Output the (x, y) coordinate of the center of the cell containing the given text.  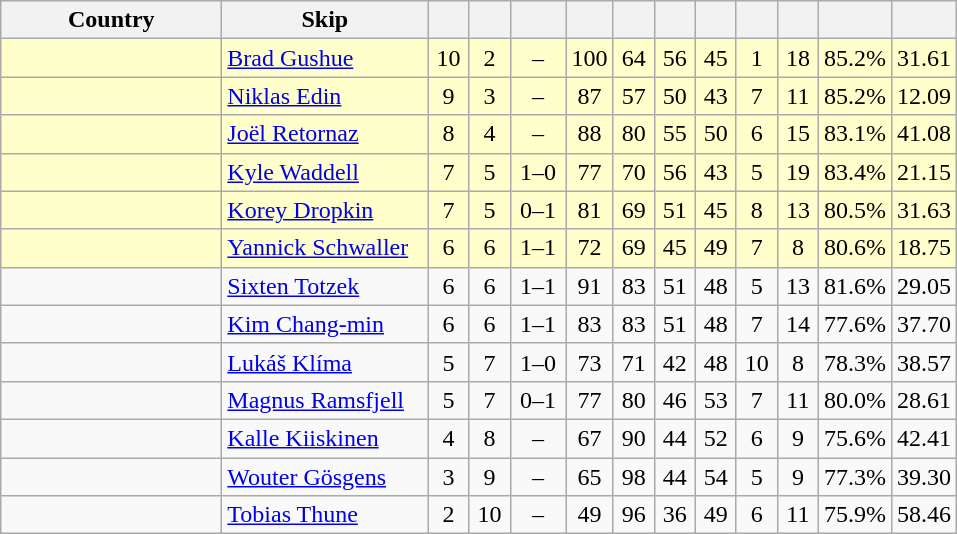
15 (798, 134)
75.6% (854, 438)
88 (590, 134)
38.57 (924, 362)
Kyle Waddell (325, 172)
73 (590, 362)
1 (756, 58)
55 (674, 134)
46 (674, 400)
80.0% (854, 400)
31.61 (924, 58)
Wouter Gösgens (325, 477)
Country (112, 20)
39.30 (924, 477)
Skip (325, 20)
Lukáš Klíma (325, 362)
29.05 (924, 286)
36 (674, 515)
58.46 (924, 515)
64 (634, 58)
37.70 (924, 324)
12.09 (924, 96)
71 (634, 362)
Kalle Kiiskinen (325, 438)
Kim Chang-min (325, 324)
87 (590, 96)
42.41 (924, 438)
42 (674, 362)
72 (590, 248)
77.3% (854, 477)
Magnus Ramsfjell (325, 400)
67 (590, 438)
77.6% (854, 324)
98 (634, 477)
100 (590, 58)
78.3% (854, 362)
Yannick Schwaller (325, 248)
Korey Dropkin (325, 210)
81.6% (854, 286)
41.08 (924, 134)
18.75 (924, 248)
Tobias Thune (325, 515)
Joël Retornaz (325, 134)
21.15 (924, 172)
Brad Gushue (325, 58)
90 (634, 438)
28.61 (924, 400)
54 (716, 477)
65 (590, 477)
52 (716, 438)
83.1% (854, 134)
Niklas Edin (325, 96)
19 (798, 172)
75.9% (854, 515)
57 (634, 96)
91 (590, 286)
83.4% (854, 172)
81 (590, 210)
80.6% (854, 248)
14 (798, 324)
18 (798, 58)
Sixten Totzek (325, 286)
96 (634, 515)
53 (716, 400)
70 (634, 172)
80.5% (854, 210)
31.63 (924, 210)
